For the text-containing cell, return its midpoint in (x, y) coordinate format. 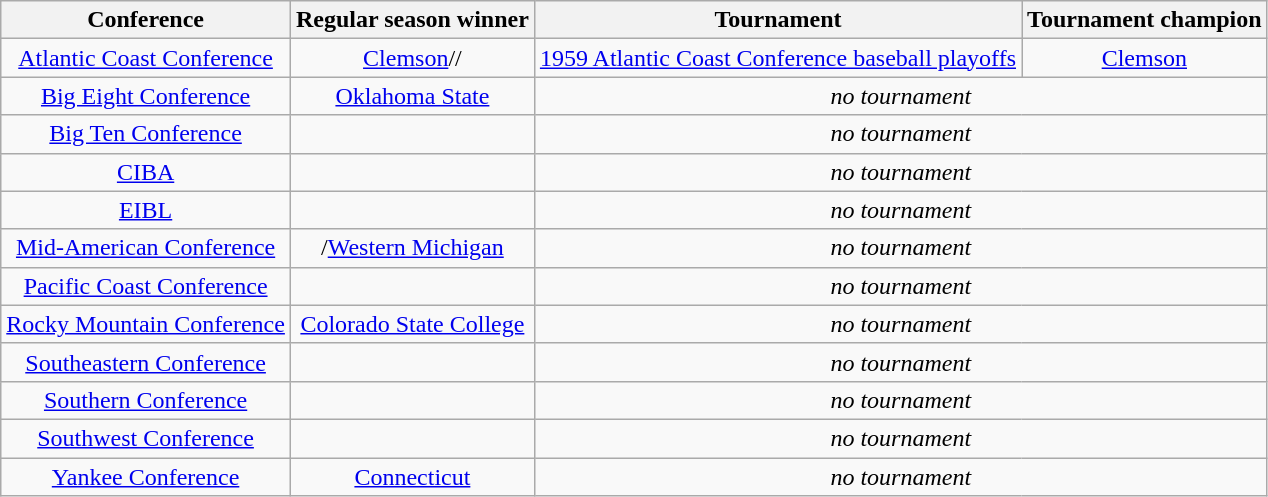
Yankee Conference (146, 477)
CIBA (146, 172)
Colorado State College (412, 324)
Big Ten Conference (146, 134)
Southern Conference (146, 400)
EIBL (146, 210)
Southeastern Conference (146, 362)
1959 Atlantic Coast Conference baseball playoffs (778, 58)
Tournament (778, 20)
Connecticut (412, 477)
Southwest Conference (146, 438)
Clemson// (412, 58)
Clemson (1145, 58)
Tournament champion (1145, 20)
Conference (146, 20)
Big Eight Conference (146, 96)
Regular season winner (412, 20)
/Western Michigan (412, 248)
Rocky Mountain Conference (146, 324)
Pacific Coast Conference (146, 286)
Atlantic Coast Conference (146, 58)
Mid-American Conference (146, 248)
Oklahoma State (412, 96)
